Detect which cell encompasses the target text, then output its (X, Y) center coordinate. 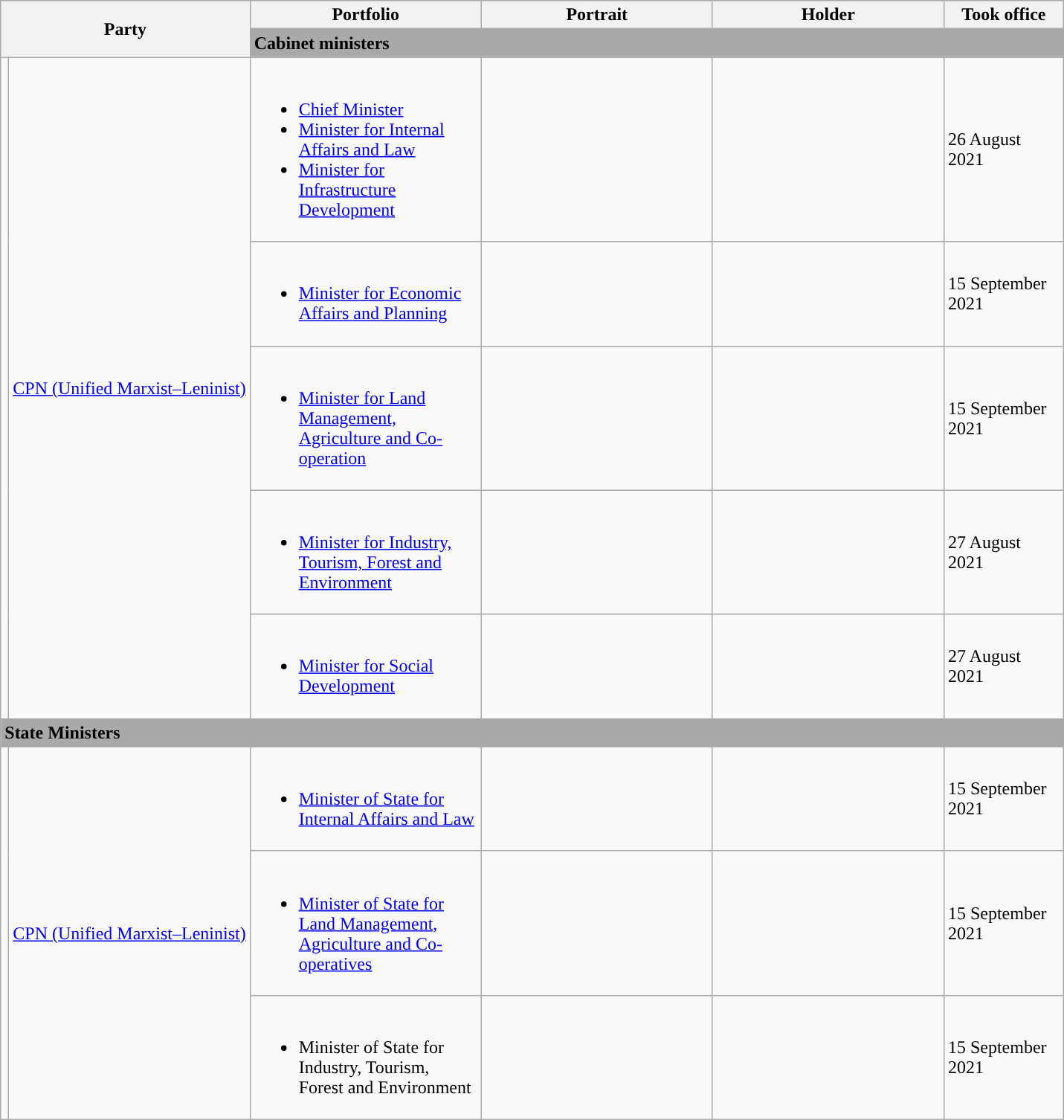
Portfolio (366, 15)
Minister of State for Internal Affairs and Law (366, 799)
Chief MinisterMinister for Internal Affairs and LawMinister for Infrastructure Development (366, 149)
Minister for Industry, Tourism, Forest and Environment (366, 552)
Minister of State for Industry, Tourism, Forest and Environment (366, 1058)
Portrait (596, 15)
Minister for Economic Affairs and Planning (366, 294)
26 August 2021 (1004, 149)
Holder (828, 15)
Party (125, 29)
Minister for Social Development (366, 666)
Took office (1004, 15)
State Ministers (532, 733)
Minister for Land Management, Agriculture and Co-operation (366, 418)
Cabinet ministers (657, 43)
Minister of State for Land Management, Agriculture and Co-operatives (366, 923)
